Provide the [x, y] coordinate of the cell's center where the given text is located.  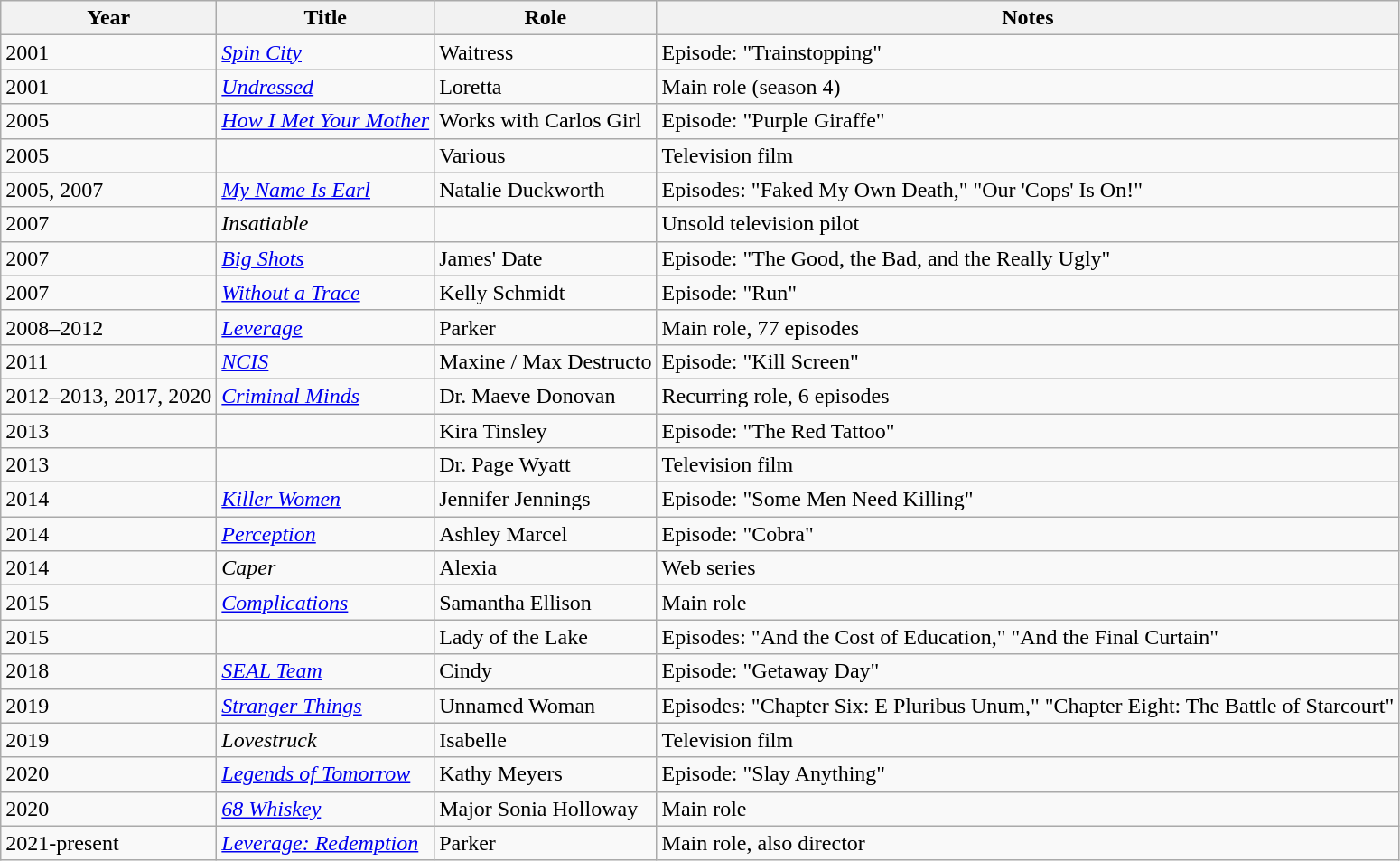
Episode: "Cobra" [1028, 534]
Episode: "Trainstopping" [1028, 52]
Episode: "The Red Tattoo" [1028, 431]
Perception [325, 534]
Works with Carlos Girl [546, 121]
Major Sonia Holloway [546, 809]
Waitress [546, 52]
Jennifer Jennings [546, 500]
Caper [325, 568]
Killer Women [325, 500]
2005, 2007 [108, 190]
Episode: "Purple Giraffe" [1028, 121]
Samantha Ellison [546, 603]
Recurring role, 6 episodes [1028, 396]
Complications [325, 603]
Leverage [325, 327]
Role [546, 18]
Episode: "The Good, the Bad, and the Really Ugly" [1028, 258]
Main role, 77 episodes [1028, 327]
2008–2012 [108, 327]
Episodes: "Faked My Own Death," "Our 'Cops' Is On!" [1028, 190]
NCIS [325, 361]
2011 [108, 361]
Web series [1028, 568]
Title [325, 18]
Spin City [325, 52]
Cindy [546, 671]
Episode: "Slay Anything" [1028, 774]
My Name Is Earl [325, 190]
Episode: "Getaway Day" [1028, 671]
Dr. Page Wyatt [546, 465]
How I Met Your Mother [325, 121]
Leverage: Redemption [325, 843]
Unsold television pilot [1028, 224]
Lovestruck [325, 740]
Episode: "Kill Screen" [1028, 361]
Natalie Duckworth [546, 190]
Without a Trace [325, 293]
Episodes: "Chapter Six: E Pluribus Unum," "Chapter Eight: The Battle of Starcourt" [1028, 706]
Loretta [546, 87]
Kathy Meyers [546, 774]
Isabelle [546, 740]
Dr. Maeve Donovan [546, 396]
2021-present [108, 843]
Alexia [546, 568]
Kira Tinsley [546, 431]
Stranger Things [325, 706]
Big Shots [325, 258]
Criminal Minds [325, 396]
Notes [1028, 18]
Legends of Tomorrow [325, 774]
2018 [108, 671]
Various [546, 155]
Ashley Marcel [546, 534]
2012–2013, 2017, 2020 [108, 396]
Main role (season 4) [1028, 87]
Main role, also director [1028, 843]
Undressed [325, 87]
Unnamed Woman [546, 706]
Episodes: "And the Cost of Education," "And the Final Curtain" [1028, 637]
Episode: "Run" [1028, 293]
Maxine / Max Destructo [546, 361]
Year [108, 18]
Kelly Schmidt [546, 293]
Episode: "Some Men Need Killing" [1028, 500]
68 Whiskey [325, 809]
SEAL Team [325, 671]
Insatiable [325, 224]
Lady of the Lake [546, 637]
James' Date [546, 258]
